Return [x, y] of the center of cell containing provided text 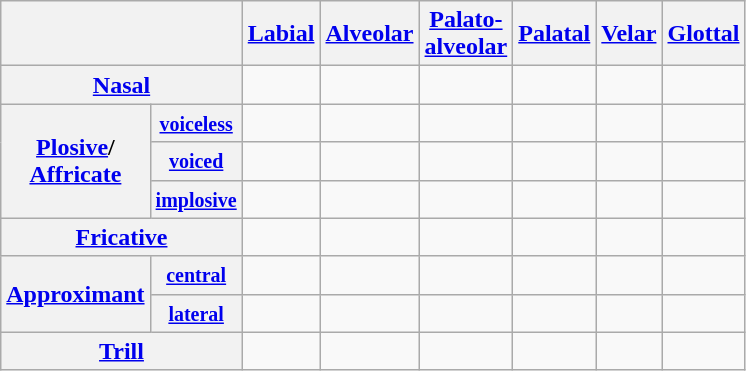
voiceless [196, 123]
central [196, 275]
Approximant [76, 294]
Alveolar [370, 34]
lateral [196, 313]
Glottal [704, 34]
implosive [196, 199]
Palatal [554, 34]
Trill [122, 351]
Labial [281, 34]
voiced [196, 161]
Velar [629, 34]
Plosive/Affricate [76, 161]
Nasal [122, 85]
Palato-alveolar [466, 34]
Fricative [122, 237]
